Provide the [X, Y] coordinate of the cell's center where the given text is located.  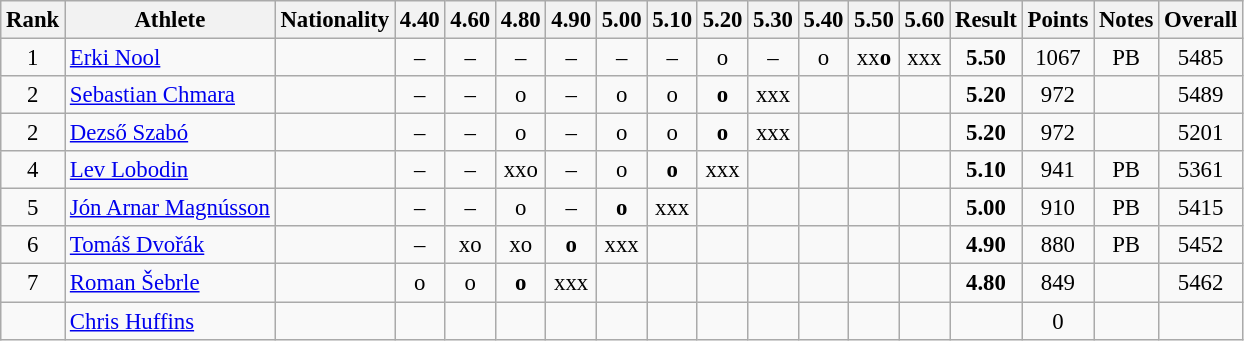
Dezső Szabó [170, 133]
Erki Nool [170, 58]
910 [1058, 208]
6 [33, 245]
Result [986, 20]
941 [1058, 170]
5201 [1201, 133]
5452 [1201, 245]
1067 [1058, 58]
Overall [1201, 20]
Lev Lobodin [170, 170]
4 [33, 170]
Roman Šebrle [170, 283]
Notes [1126, 20]
0 [1058, 321]
5 [33, 208]
7 [33, 283]
880 [1058, 245]
5.60 [924, 20]
5.30 [773, 20]
Chris Huffins [170, 321]
1 [33, 58]
4.40 [420, 20]
5.40 [823, 20]
5485 [1201, 58]
5462 [1201, 283]
5415 [1201, 208]
849 [1058, 283]
Jón Arnar Magnússon [170, 208]
5361 [1201, 170]
Athlete [170, 20]
Points [1058, 20]
Sebastian Chmara [170, 95]
Nationality [334, 20]
Tomáš Dvořák [170, 245]
5489 [1201, 95]
Rank [33, 20]
4.60 [470, 20]
